Return (X, Y) of the center of cell containing provided text 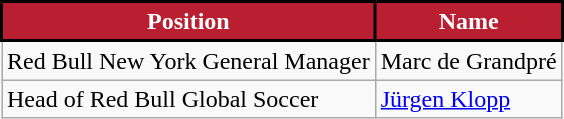
Position (189, 22)
Head of Red Bull Global Soccer (189, 99)
Red Bull New York General Manager (189, 60)
Name (468, 22)
Jürgen Klopp (468, 99)
Marc de Grandpré (468, 60)
